Identify which cell holds the provided text, then report its [x, y] central coordinate. 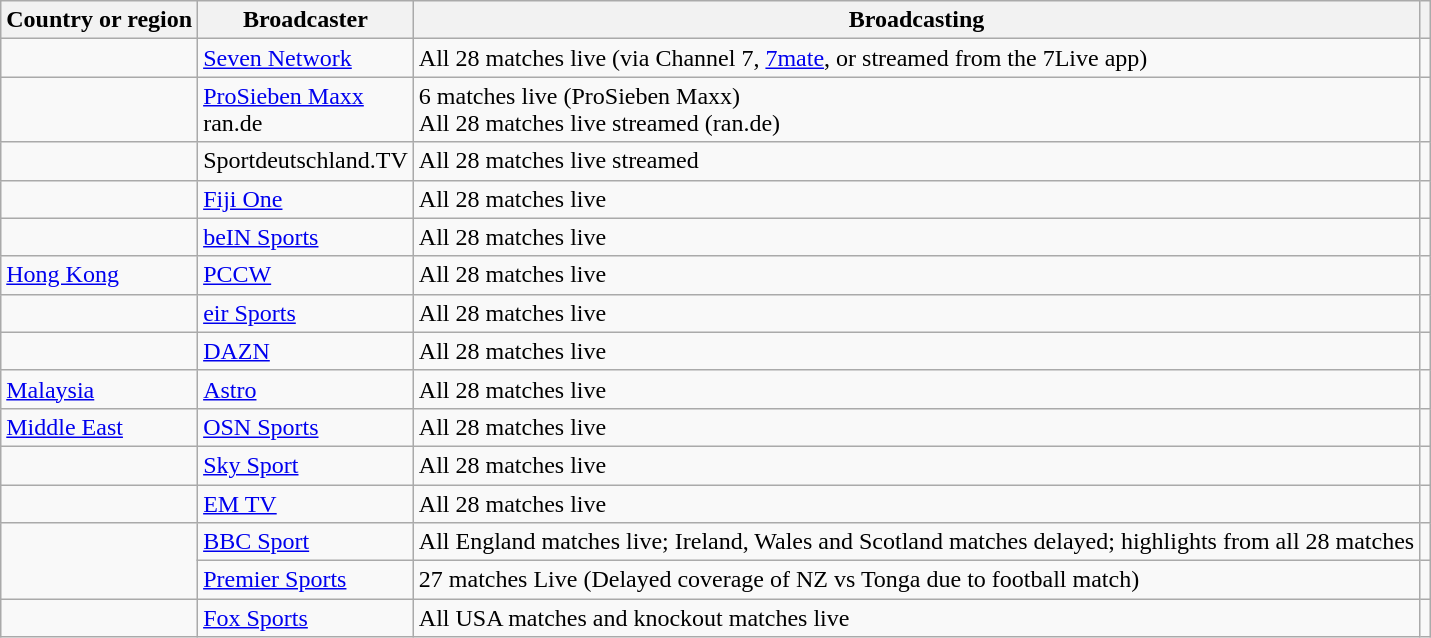
All England matches live; Ireland, Wales and Scotland matches delayed; highlights from all 28 matches [916, 542]
All USA matches and knockout matches live [916, 618]
Sky Sport [306, 465]
27 matches Live (Delayed coverage of NZ vs Tonga due to football match) [916, 580]
Malaysia [100, 389]
Broadcaster [306, 20]
All 28 matches live streamed [916, 161]
Hong Kong [100, 275]
All 28 matches live (via Channel 7, 7mate, or streamed from the 7Live app) [916, 58]
Country or region [100, 20]
EM TV [306, 503]
beIN Sports [306, 237]
Fox Sports [306, 618]
PCCW [306, 275]
Astro [306, 389]
eir Sports [306, 313]
Seven Network [306, 58]
Middle East [100, 427]
OSN Sports [306, 427]
DAZN [306, 351]
Premier Sports [306, 580]
6 matches live (ProSieben Maxx)All 28 matches live streamed (ran.de) [916, 110]
Broadcasting [916, 20]
Fiji One [306, 199]
Sportdeutschland.TV [306, 161]
BBC Sport [306, 542]
ProSieben Maxxran.de [306, 110]
